Return [X, Y] of the center of cell containing provided text 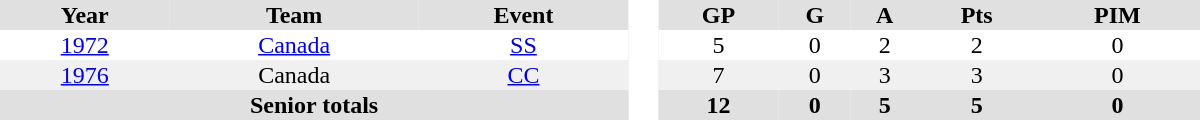
A [885, 15]
Pts [976, 15]
GP [718, 15]
PIM [1118, 15]
G [815, 15]
Senior totals [314, 105]
7 [718, 75]
CC [524, 75]
1972 [85, 45]
Year [85, 15]
Event [524, 15]
SS [524, 45]
12 [718, 105]
1976 [85, 75]
Team [294, 15]
